Locate the cell with the specified text and output its (X, Y) center coordinate. 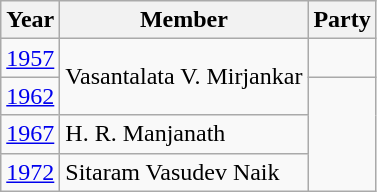
Sitaram Vasudev Naik (184, 172)
Member (184, 20)
H. R. Manjanath (184, 134)
1972 (30, 172)
Vasantalata V. Mirjankar (184, 77)
Year (30, 20)
Party (342, 20)
1957 (30, 58)
1967 (30, 134)
1962 (30, 96)
